Capture the cell that displays the provided text and extract its (X, Y) central coordinate. 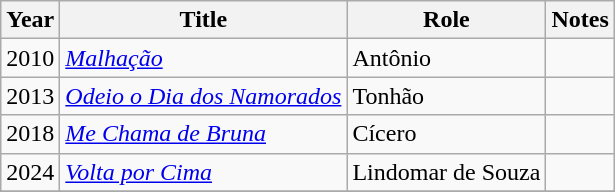
Volta por Cima (204, 172)
Me Chama de Bruna (204, 134)
2018 (30, 134)
Year (30, 20)
Antônio (446, 58)
2010 (30, 58)
Notes (580, 20)
2024 (30, 172)
Tonhão (446, 96)
Lindomar de Souza (446, 172)
Cícero (446, 134)
Title (204, 20)
Role (446, 20)
Malhação (204, 58)
Odeio o Dia dos Namorados (204, 96)
2013 (30, 96)
